Capture the cell that displays the provided text and extract its (x, y) central coordinate. 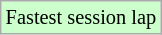
Fastest session lap (81, 17)
